Locate the cell with the specified text and output its (x, y) center coordinate. 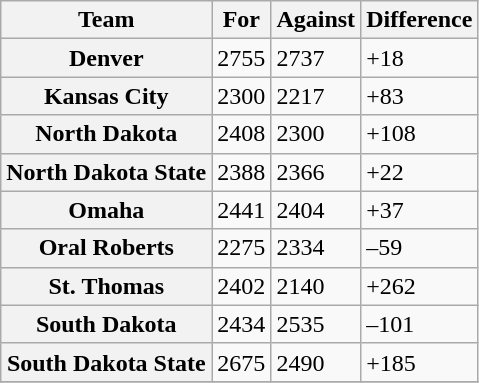
2275 (242, 248)
Omaha (106, 210)
Difference (420, 20)
+108 (420, 134)
2408 (242, 134)
Denver (106, 58)
2404 (316, 210)
Against (316, 20)
South Dakota (106, 324)
2737 (316, 58)
Oral Roberts (106, 248)
+262 (420, 286)
Kansas City (106, 96)
2755 (242, 58)
+22 (420, 172)
Team (106, 20)
+83 (420, 96)
2535 (316, 324)
–59 (420, 248)
For (242, 20)
+37 (420, 210)
+18 (420, 58)
+185 (420, 362)
2388 (242, 172)
North Dakota (106, 134)
2366 (316, 172)
2675 (242, 362)
2217 (316, 96)
2490 (316, 362)
North Dakota State (106, 172)
South Dakota State (106, 362)
St. Thomas (106, 286)
2434 (242, 324)
2334 (316, 248)
2402 (242, 286)
2140 (316, 286)
2441 (242, 210)
–101 (420, 324)
